Identify which cell holds the provided text, then report its [x, y] central coordinate. 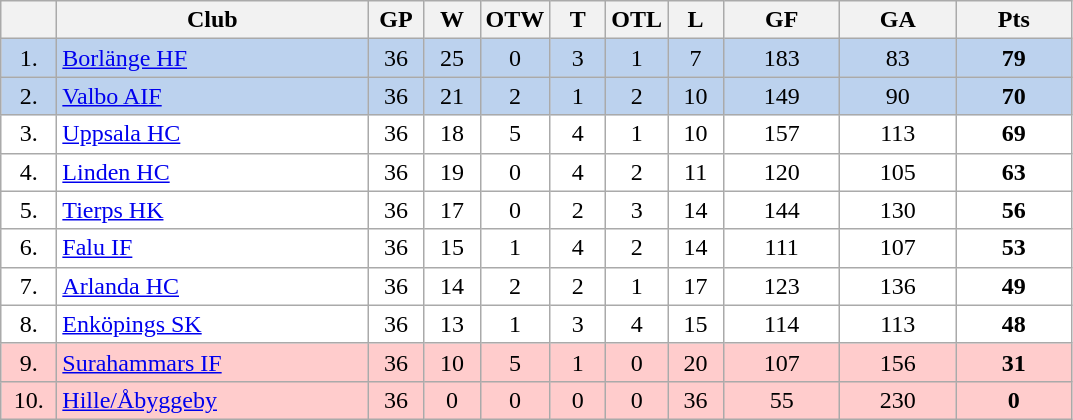
OTW [515, 20]
136 [898, 286]
Linden HC [212, 172]
13 [452, 324]
Tierps HK [212, 210]
48 [1014, 324]
W [452, 20]
105 [898, 172]
6. [29, 248]
183 [782, 58]
1. [29, 58]
Uppsala HC [212, 134]
156 [898, 362]
Borlänge HF [212, 58]
Hille/Åbyggeby [212, 400]
GF [782, 20]
144 [782, 210]
56 [1014, 210]
Enköpings SK [212, 324]
18 [452, 134]
19 [452, 172]
GP [396, 20]
63 [1014, 172]
Falu IF [212, 248]
9. [29, 362]
157 [782, 134]
53 [1014, 248]
Valbo AIF [212, 96]
25 [452, 58]
70 [1014, 96]
2. [29, 96]
79 [1014, 58]
7. [29, 286]
10. [29, 400]
20 [696, 362]
8. [29, 324]
111 [782, 248]
83 [898, 58]
Pts [1014, 20]
T [578, 20]
31 [1014, 362]
90 [898, 96]
11 [696, 172]
149 [782, 96]
21 [452, 96]
Surahammars IF [212, 362]
7 [696, 58]
OTL [637, 20]
L [696, 20]
69 [1014, 134]
114 [782, 324]
GA [898, 20]
130 [898, 210]
4. [29, 172]
120 [782, 172]
3. [29, 134]
230 [898, 400]
55 [782, 400]
49 [1014, 286]
123 [782, 286]
Arlanda HC [212, 286]
Club [212, 20]
5. [29, 210]
